Scan for the cell matching the given text and deliver its [x, y] coordinate at center. 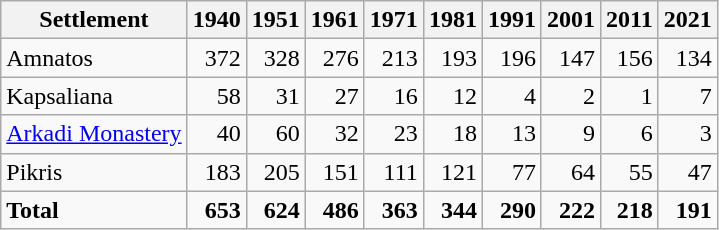
Amnatos [94, 58]
Arkadi Monastery [94, 134]
13 [512, 134]
134 [688, 58]
276 [334, 58]
9 [570, 134]
12 [452, 96]
196 [512, 58]
183 [216, 172]
290 [512, 210]
121 [452, 172]
372 [216, 58]
77 [512, 172]
1981 [452, 20]
31 [276, 96]
151 [334, 172]
1951 [276, 20]
1971 [394, 20]
1991 [512, 20]
47 [688, 172]
344 [452, 210]
2 [570, 96]
32 [334, 134]
2011 [630, 20]
60 [276, 134]
58 [216, 96]
1961 [334, 20]
191 [688, 210]
193 [452, 58]
Settlement [94, 20]
18 [452, 134]
2021 [688, 20]
6 [630, 134]
4 [512, 96]
156 [630, 58]
Kapsaliana [94, 96]
64 [570, 172]
205 [276, 172]
16 [394, 96]
Pikris [94, 172]
2001 [570, 20]
147 [570, 58]
328 [276, 58]
1940 [216, 20]
27 [334, 96]
363 [394, 210]
222 [570, 210]
624 [276, 210]
40 [216, 134]
7 [688, 96]
1 [630, 96]
218 [630, 210]
653 [216, 210]
111 [394, 172]
23 [394, 134]
Total [94, 210]
3 [688, 134]
213 [394, 58]
486 [334, 210]
55 [630, 172]
